Determine the [x, y] coordinate at the center of the cell enclosing the given text.  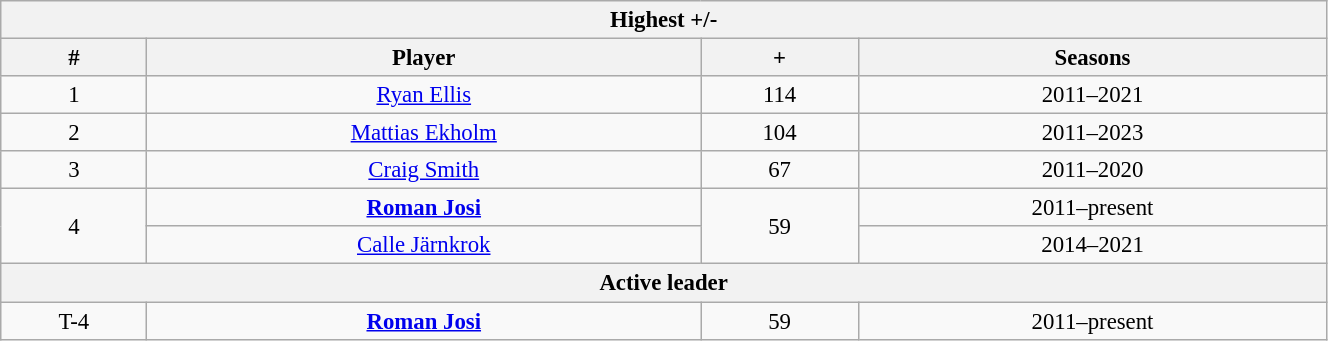
Highest +/- [664, 20]
2011–2021 [1093, 95]
3 [74, 170]
114 [780, 95]
1 [74, 95]
T-4 [74, 321]
# [74, 58]
Seasons [1093, 58]
2011–2020 [1093, 170]
Player [424, 58]
Mattias Ekholm [424, 133]
+ [780, 58]
2014–2021 [1093, 245]
Ryan Ellis [424, 95]
67 [780, 170]
Calle Järnkrok [424, 245]
Active leader [664, 283]
Craig Smith [424, 170]
104 [780, 133]
4 [74, 226]
2 [74, 133]
2011–2023 [1093, 133]
